Output the [x, y] coordinate of the center of the cell containing the given text.  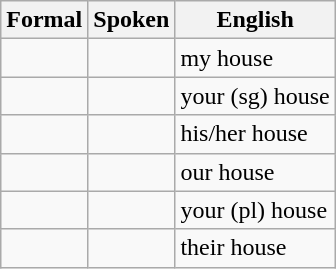
their house [255, 248]
his/her house [255, 134]
our house [255, 172]
English [255, 20]
your (sg) house [255, 96]
Spoken [132, 20]
your (pl) house [255, 210]
Formal [44, 20]
my house [255, 58]
